Locate the cell with the specified text and output its (X, Y) center coordinate. 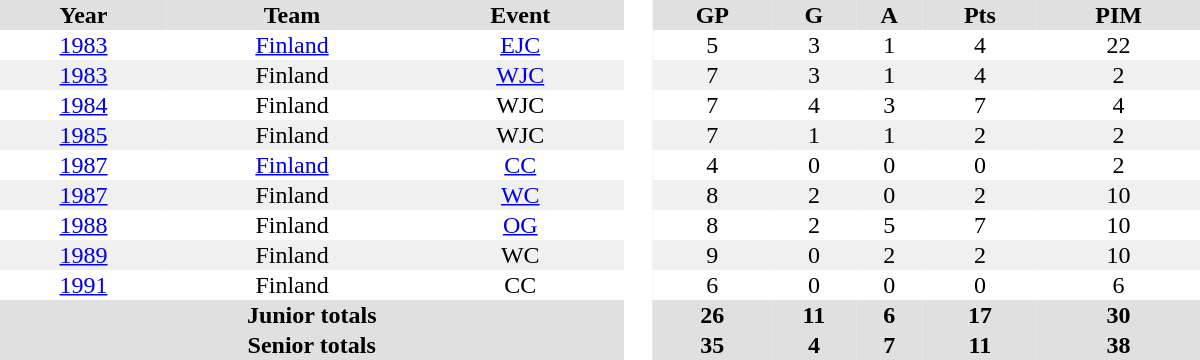
Team (292, 15)
Year (84, 15)
Junior totals (312, 315)
22 (1118, 45)
PIM (1118, 15)
17 (980, 315)
Event (520, 15)
1985 (84, 135)
Senior totals (312, 345)
35 (712, 345)
G (814, 15)
9 (712, 255)
38 (1118, 345)
26 (712, 315)
Pts (980, 15)
1988 (84, 225)
1989 (84, 255)
1984 (84, 105)
1991 (84, 285)
30 (1118, 315)
GP (712, 15)
EJC (520, 45)
A (890, 15)
OG (520, 225)
